For the text-containing cell, return its midpoint in [X, Y] coordinate format. 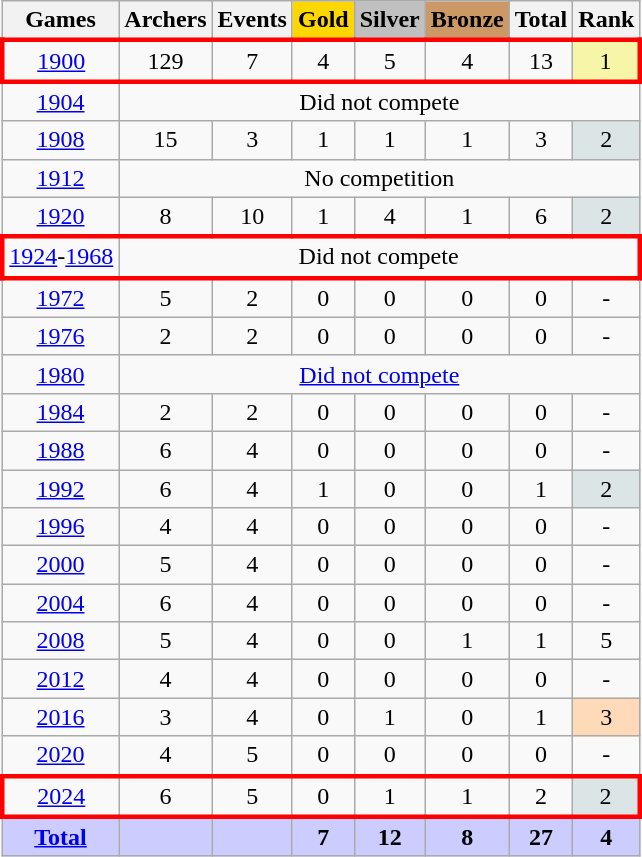
1992 [60, 489]
1976 [60, 336]
1920 [60, 217]
1996 [60, 527]
15 [166, 140]
2020 [60, 756]
27 [541, 837]
2008 [60, 641]
Silver [390, 21]
1972 [60, 298]
10 [252, 217]
Gold [323, 21]
Games [60, 21]
2000 [60, 565]
Rank [606, 21]
2004 [60, 603]
1924-1968 [60, 258]
12 [390, 837]
2024 [60, 796]
Events [252, 21]
Bronze [467, 21]
1980 [60, 374]
2016 [60, 717]
No competition [380, 178]
129 [166, 60]
1900 [60, 60]
1988 [60, 450]
1984 [60, 412]
1908 [60, 140]
1904 [60, 101]
2012 [60, 679]
1912 [60, 178]
13 [541, 60]
Archers [166, 21]
